Pinpoint the cell where the given text exists, returning its [x, y] midpoint coordinate. 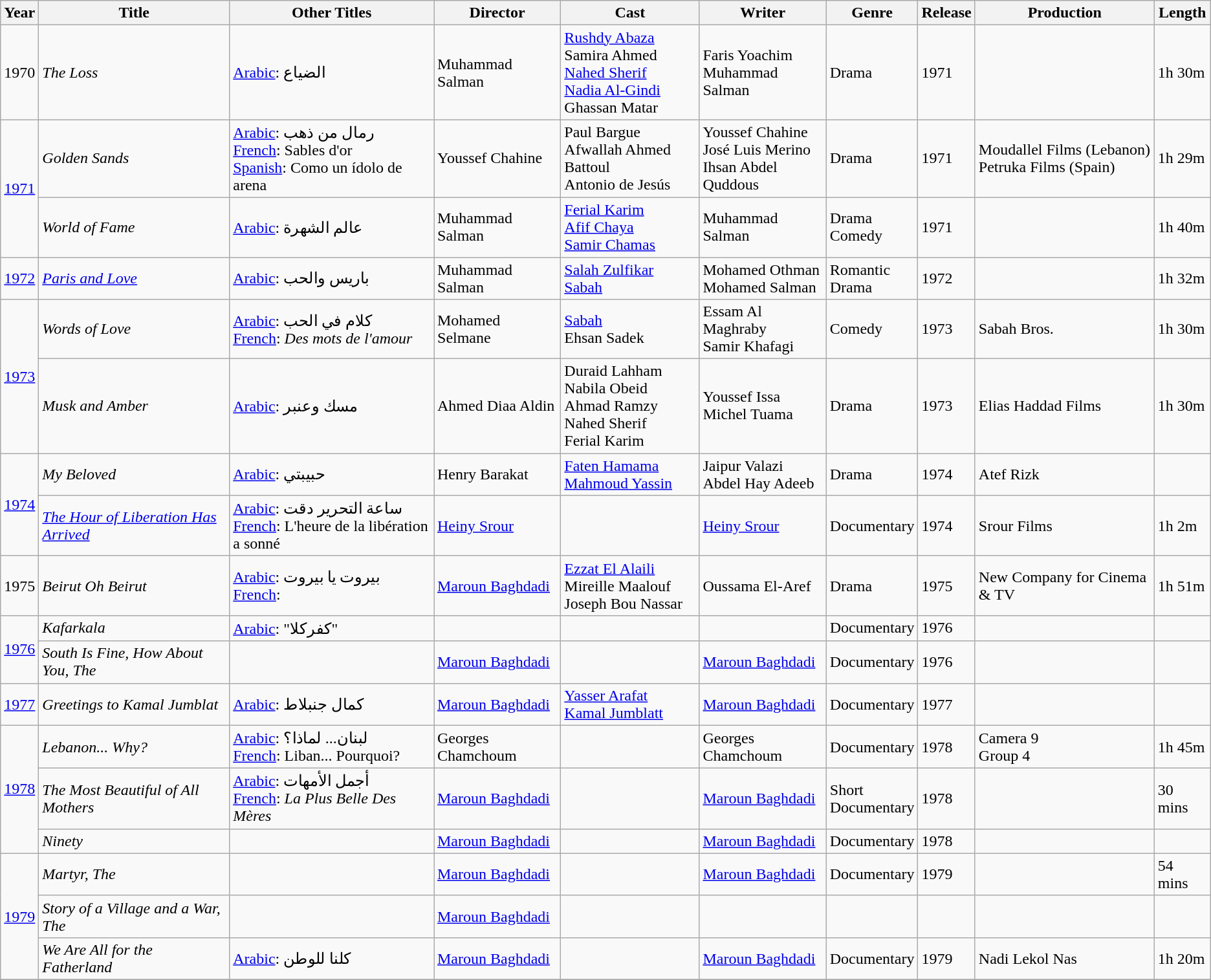
1h 20m [1183, 959]
1970 [19, 72]
Yasser Arafat Kamal Jumblatt [630, 704]
World of Fame [135, 227]
Arabic: كلنا للوطن [332, 959]
1h 40m [1183, 227]
Drama Comedy [872, 227]
New Company for Cinema & TV [1065, 585]
The Loss [135, 72]
30 mins [1183, 799]
Salah Zulfikar Sabah [630, 278]
1h 51m [1183, 585]
54 mins [1183, 875]
Arabic: حبيبتي [332, 475]
Mohamed Selmane [497, 329]
Duraid Lahham Nabila Obeid Ahmad Ramzy Nahed Sherif Ferial Karim [630, 406]
Faten Hamama Mahmoud Yassin [630, 475]
Essam Al Maghraby Samir Khafagi [763, 329]
Srour Films [1065, 526]
Musk and Amber [135, 406]
Nadi Lekol Nas [1065, 959]
Cast [630, 13]
Writer [763, 13]
We Are All for the Fatherland [135, 959]
Story of a Village and a War, The [135, 916]
Kafarkala [135, 628]
Arabic: الضياع [332, 72]
1h 45m [1183, 746]
Youssef Issa Michel Tuama [763, 406]
Paul Bargue Afwallah Ahmed Battoul Antonio de Jesús [630, 159]
Arabic: لبنان... لماذا؟ French: Liban... Pourquoi? [332, 746]
Arabic: ساعة التحرير دقت French: L'heure de la libération a sonné [332, 526]
RomanticDrama [872, 278]
Jaipur Valazi Abdel Hay Adeeb [763, 475]
Comedy [872, 329]
Moudallel Films (Lebanon) Petruka Films (Spain) [1065, 159]
Director [497, 13]
Lebanon... Why? [135, 746]
Faris Yoachim Muhammad Salman [763, 72]
Paris and Love [135, 278]
My Beloved [135, 475]
Oussama El-Aref [763, 585]
Atef Rizk [1065, 475]
Arabic: كلام في الحب French: Des mots de l'amour [332, 329]
Greetings to Kamal Jumblat [135, 704]
Arabic: بيروت يا بيروت French: [332, 585]
Mohamed Othman Mohamed Salman [763, 278]
Arabic: مسك وعنبر [332, 406]
Arabic: "كفركلا" [332, 628]
Other Titles [332, 13]
Words of Love [135, 329]
Beirut Oh Beirut [135, 585]
1h 2m [1183, 526]
Camera 9 Group 4 [1065, 746]
Short Documentary [872, 799]
Youssef Chahine José Luis Merino Ihsan Abdel Quddous [763, 159]
Ninety [135, 841]
Arabic: باريس والحب [332, 278]
Ferial Karim Afif Chaya Samir Chamas [630, 227]
1h 29m [1183, 159]
Arabic: أجمل الأمهات French: La Plus Belle Des Mères [332, 799]
The Hour of Liberation Has Arrived [135, 526]
Arabic: كمال جنبلاط [332, 704]
The Most Beautiful of All Mothers [135, 799]
Sabah Ehsan Sadek [630, 329]
Sabah Bros. [1065, 329]
1h 32m [1183, 278]
Youssef Chahine [497, 159]
Golden Sands [135, 159]
Year [19, 13]
Title [135, 13]
Release [946, 13]
Production [1065, 13]
Ahmed Diaa Aldin [497, 406]
Ezzat El AlailiMireille MaaloufJoseph Bou Nassar [630, 585]
Elias Haddad Films [1065, 406]
South Is Fine, How About You, The [135, 662]
Rushdy Abaza Samira Ahmed Nahed Sherif Nadia Al-Gindi Ghassan Matar [630, 72]
Arabic: عالم الشهرة [332, 227]
Henry Barakat [497, 475]
Genre [872, 13]
Length [1183, 13]
Martyr, The [135, 875]
Arabic: رمال من ذهب French: Sables d'or Spanish: Como un ídolo de arena [332, 159]
